Output the [X, Y] coordinate of the center of the cell containing the given text.  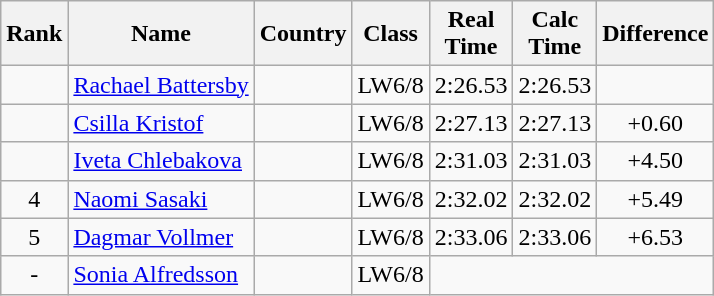
Class [390, 34]
+4.50 [656, 161]
CalcTime [555, 34]
Dagmar Vollmer [161, 237]
Iveta Chlebakova [161, 161]
Difference [656, 34]
Rachael Battersby [161, 85]
RealTime [471, 34]
+5.49 [656, 199]
+0.60 [656, 123]
Naomi Sasaki [161, 199]
Sonia Alfredsson [161, 275]
Country [303, 34]
5 [34, 237]
Name [161, 34]
+6.53 [656, 237]
Rank [34, 34]
- [34, 275]
4 [34, 199]
Csilla Kristof [161, 123]
